Locate the cell with the specified text and output its [X, Y] center coordinate. 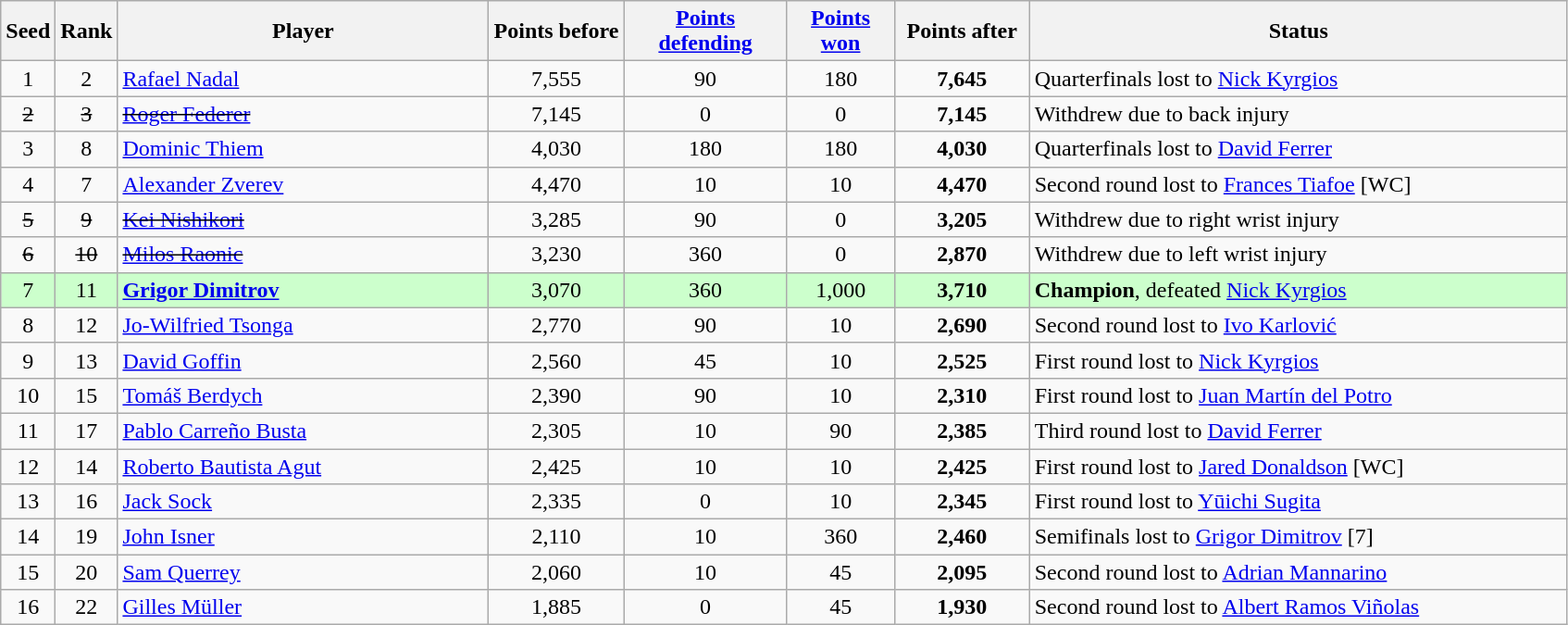
1,885 [556, 607]
19 [87, 537]
Second round lost to Adrian Mannarino [1298, 572]
Kei Nishikori [304, 219]
Grigor Dimitrov [304, 290]
Second round lost to Frances Tiafoe [WC] [1298, 184]
Jack Sock [304, 502]
2,770 [556, 325]
First round lost to Nick Kyrgios [1298, 360]
Roger Federer [304, 114]
1 [28, 79]
1,930 [962, 607]
2,870 [962, 255]
Jo-Wilfried Tsonga [304, 325]
3,070 [556, 290]
First round lost to Jared Donaldson [WC] [1298, 466]
Gilles Müller [304, 607]
Second round lost to Albert Ramos Viñolas [1298, 607]
Dominic Thiem [304, 149]
20 [87, 572]
Withdrew due to right wrist injury [1298, 219]
First round lost to Yūichi Sugita [1298, 502]
2,560 [556, 360]
First round lost to Juan Martín del Potro [1298, 395]
Seed [28, 31]
3,205 [962, 219]
Status [1298, 31]
2,305 [556, 431]
Rank [87, 31]
2,335 [556, 502]
Withdrew due to left wrist injury [1298, 255]
Quarterfinals lost to David Ferrer [1298, 149]
Milos Raonic [304, 255]
1,000 [840, 290]
7,555 [556, 79]
4 [28, 184]
Champion, defeated Nick Kyrgios [1298, 290]
John Isner [304, 537]
7,645 [962, 79]
2,110 [556, 537]
Rafael Nadal [304, 79]
Third round lost to David Ferrer [1298, 431]
22 [87, 607]
3,230 [556, 255]
5 [28, 219]
Tomáš Berdych [304, 395]
2,690 [962, 325]
2,345 [962, 502]
3,285 [556, 219]
Sam Querrey [304, 572]
2,095 [962, 572]
Alexander Zverev [304, 184]
2,385 [962, 431]
Points defending [705, 31]
Semifinals lost to Grigor Dimitrov [7] [1298, 537]
2,060 [556, 572]
2,390 [556, 395]
2,310 [962, 395]
Points after [962, 31]
2,525 [962, 360]
6 [28, 255]
3,710 [962, 290]
Points won [840, 31]
Roberto Bautista Agut [304, 466]
Second round lost to Ivo Karlović [1298, 325]
Quarterfinals lost to Nick Kyrgios [1298, 79]
Withdrew due to back injury [1298, 114]
2,460 [962, 537]
17 [87, 431]
Pablo Carreño Busta [304, 431]
Points before [556, 31]
Player [304, 31]
David Goffin [304, 360]
